Find where the given text appears and provide that cell's center as (x, y) coordinate. 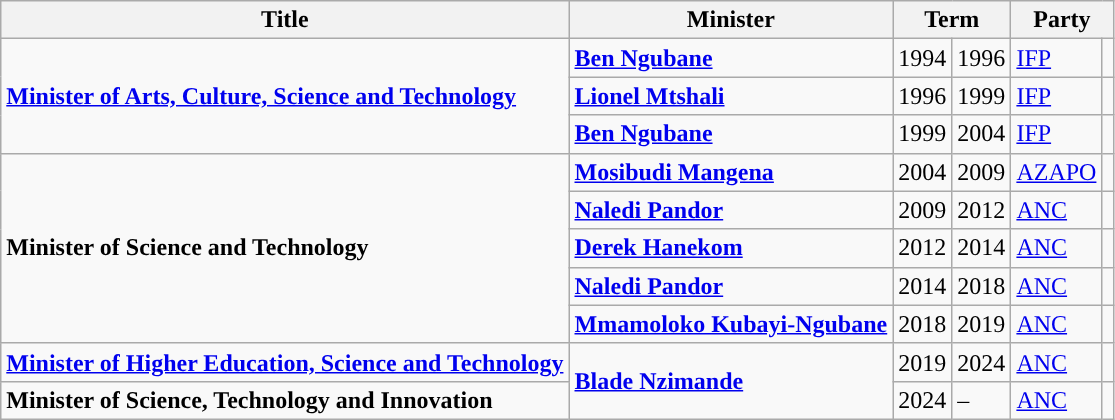
– (982, 400)
Minister of Arts, Culture, Science and Technology (285, 96)
Term (952, 20)
Minister (731, 20)
Lionel Mtshali (731, 96)
Blade Nzimande (731, 381)
Mosibudi Mangena (731, 172)
1994 (922, 58)
Minister of Higher Education, Science and Technology (285, 362)
Derek Hanekom (731, 248)
AZAPO (1056, 172)
Minister of Science and Technology (285, 248)
Title (285, 20)
Minister of Science, Technology and Innovation (285, 400)
Party (1062, 20)
Mmamoloko Kubayi-Ngubane (731, 324)
